Pinpoint the cell where the given text exists, returning its [X, Y] midpoint coordinate. 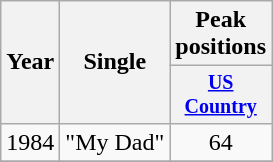
Single [115, 62]
US Country [221, 94]
"My Dad" [115, 142]
Peak positions [221, 34]
Year [30, 62]
1984 [30, 142]
64 [221, 142]
